Detect which cell encompasses the target text, then output its [X, Y] center coordinate. 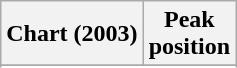
Chart (2003) [72, 34]
Peakposition [189, 34]
